From the cell containing the given text, extract its center point as (x, y) coordinate. 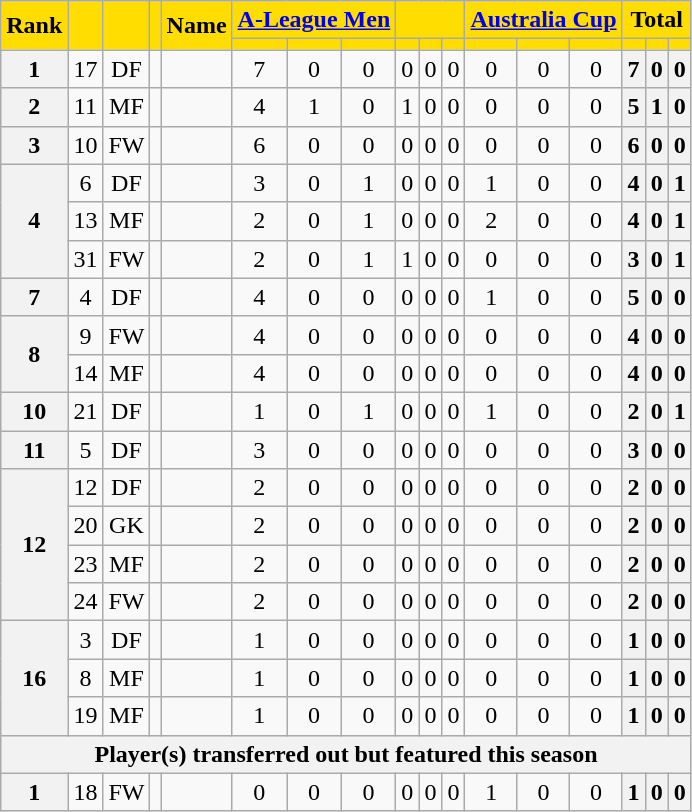
GK (126, 526)
13 (86, 221)
14 (86, 373)
Name (196, 26)
21 (86, 411)
A-League Men (314, 20)
Total (656, 20)
9 (86, 335)
20 (86, 526)
16 (34, 678)
Rank (34, 26)
18 (86, 792)
19 (86, 716)
Australia Cup (544, 20)
23 (86, 564)
24 (86, 602)
31 (86, 259)
Player(s) transferred out but featured this season (346, 754)
17 (86, 69)
